From the cell containing the given text, extract its center point as (X, Y) coordinate. 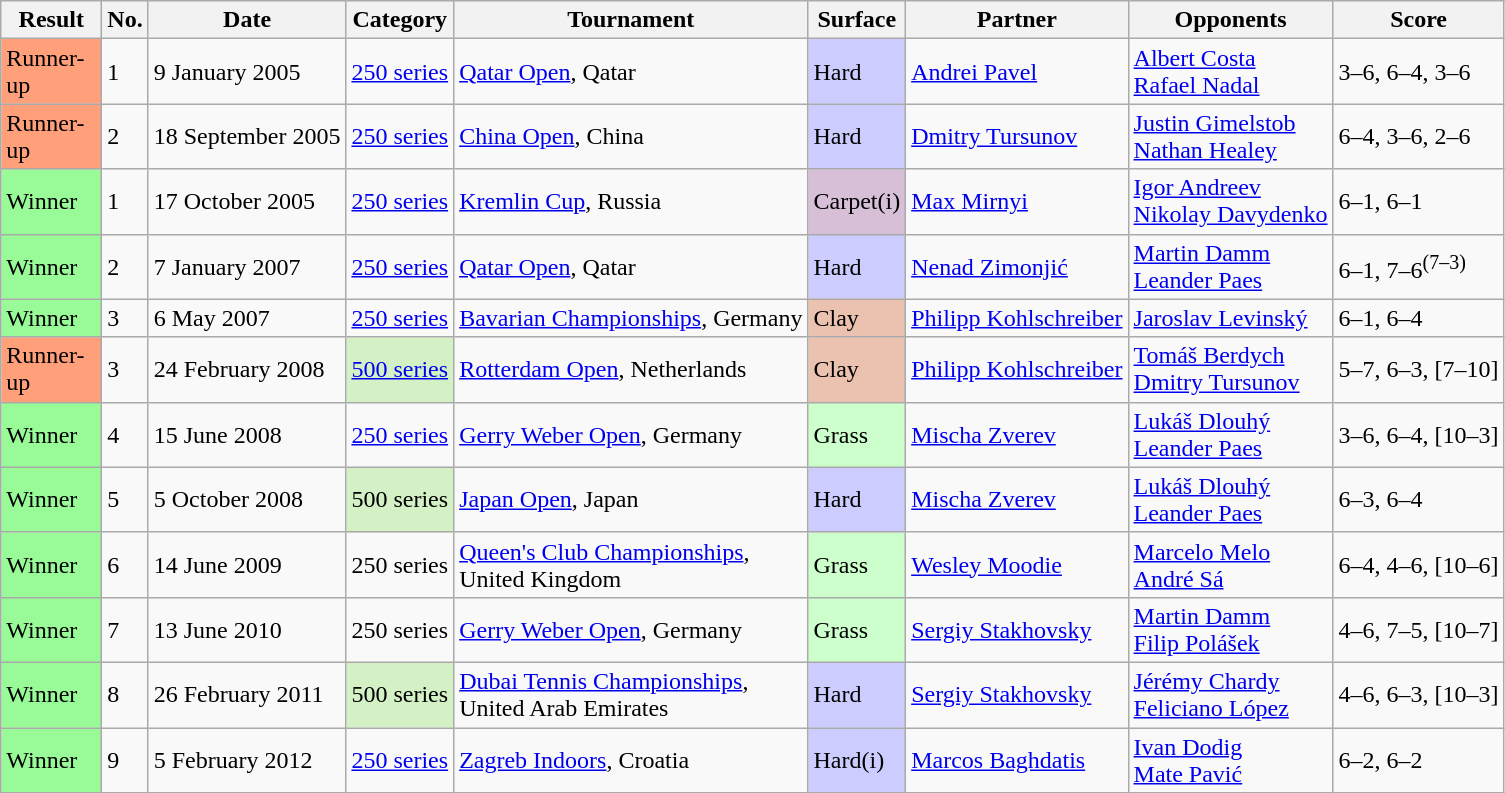
24 February 2008 (247, 370)
Albert Costa Rafael Nadal (1230, 72)
7 (125, 630)
Justin Gimelstob Nathan Healey (1230, 136)
Nenad Zimonjić (1017, 266)
6–4, 4–6, [10–6] (1418, 564)
6–1, 6–4 (1418, 318)
Bavarian Championships, Germany (631, 318)
No. (125, 20)
Max Mirnyi (1017, 202)
4–6, 6–3, [10–3] (1418, 694)
5 (125, 500)
Jérémy Chardy Feliciano López (1230, 694)
Date (247, 20)
Marcos Baghdatis (1017, 760)
China Open, China (631, 136)
3–6, 6–4, [10–3] (1418, 434)
5–7, 6–3, [7–10] (1418, 370)
Wesley Moodie (1017, 564)
Opponents (1230, 20)
18 September 2005 (247, 136)
14 June 2009 (247, 564)
Tomáš Berdych Dmitry Tursunov (1230, 370)
Result (52, 20)
6–1, 7–6(7–3) (1418, 266)
26 February 2011 (247, 694)
4 (125, 434)
Ivan Dodig Mate Pavić (1230, 760)
6–2, 6–2 (1418, 760)
7 January 2007 (247, 266)
Andrei Pavel (1017, 72)
Marcelo Melo André Sá (1230, 564)
Zagreb Indoors, Croatia (631, 760)
9 (125, 760)
Igor Andreev Nikolay Davydenko (1230, 202)
5 October 2008 (247, 500)
Martin Damm Leander Paes (1230, 266)
17 October 2005 (247, 202)
3–6, 6–4, 3–6 (1418, 72)
Dubai Tennis Championships,United Arab Emirates (631, 694)
Hard(i) (857, 760)
Partner (1017, 20)
13 June 2010 (247, 630)
Rotterdam Open, Netherlands (631, 370)
Surface (857, 20)
6–4, 3–6, 2–6 (1418, 136)
Kremlin Cup, Russia (631, 202)
Martin Damm Filip Polášek (1230, 630)
Jaroslav Levinský (1230, 318)
4–6, 7–5, [10–7] (1418, 630)
Tournament (631, 20)
8 (125, 694)
Dmitry Tursunov (1017, 136)
5 February 2012 (247, 760)
6 (125, 564)
6–3, 6–4 (1418, 500)
Japan Open, Japan (631, 500)
9 January 2005 (247, 72)
Carpet(i) (857, 202)
6 May 2007 (247, 318)
Score (1418, 20)
6–1, 6–1 (1418, 202)
Category (400, 20)
15 June 2008 (247, 434)
Queen's Club Championships,United Kingdom (631, 564)
